For the text-containing cell, return its midpoint in (x, y) coordinate format. 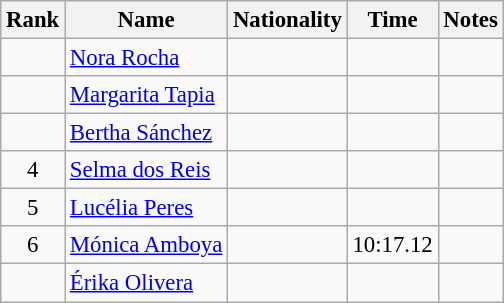
Nationality (288, 20)
Notes (470, 20)
Rank (33, 20)
5 (33, 208)
Margarita Tapia (146, 95)
Bertha Sánchez (146, 133)
Name (146, 20)
Lucélia Peres (146, 208)
Mónica Amboya (146, 245)
6 (33, 245)
4 (33, 170)
10:17.12 (392, 245)
Érika Olivera (146, 283)
Nora Rocha (146, 58)
Selma dos Reis (146, 170)
Time (392, 20)
